Return (x, y) of the center of cell containing provided text 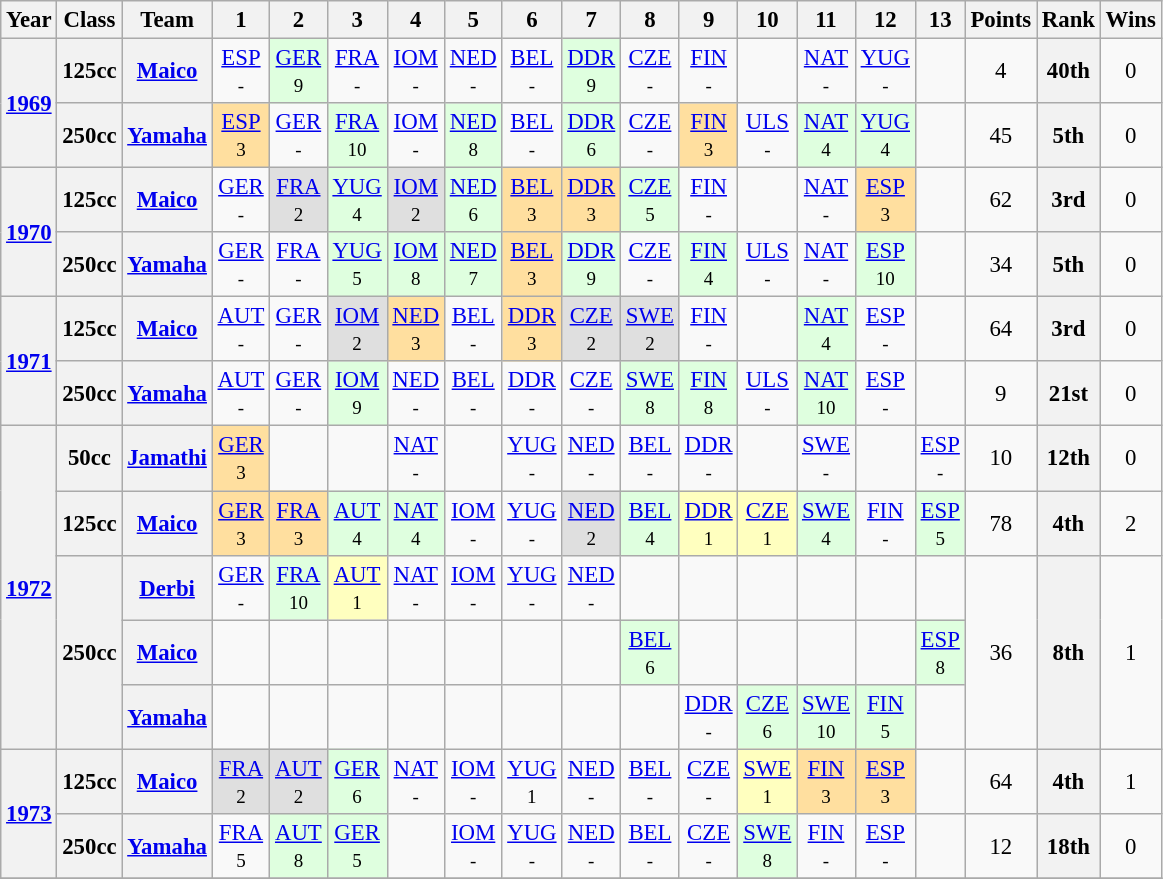
ESP10 (885, 264)
SWE4 (826, 524)
45 (1000, 136)
CZE5 (650, 200)
FIN4 (708, 264)
GER6 (357, 782)
NAT10 (826, 394)
50cc (90, 458)
8 (650, 20)
NED2 (592, 524)
NED8 (472, 136)
Year (29, 20)
Derbi (167, 588)
IOM8 (416, 264)
8th (1068, 652)
40th (1068, 72)
SWE10 (826, 716)
BEL6 (650, 652)
Jamathi (167, 458)
78 (1000, 524)
GER5 (357, 846)
AUT1 (357, 588)
34 (1000, 264)
1969 (29, 104)
SWE- (826, 458)
FRA3 (298, 524)
YUG5 (357, 264)
FIN5 (885, 716)
21st (1068, 394)
18th (1068, 846)
1971 (29, 362)
Wins (1130, 20)
Points (1000, 20)
FRA5 (240, 846)
ESP5 (940, 524)
AUT8 (298, 846)
YUG1 (532, 782)
Team (167, 20)
IOM9 (357, 394)
NED3 (416, 330)
CZE2 (592, 330)
AUT4 (357, 524)
12th (1068, 458)
62 (1000, 200)
GER9 (298, 72)
6 (532, 20)
NED7 (472, 264)
5 (472, 20)
CZE6 (768, 716)
ESP8 (940, 652)
NED6 (472, 200)
FIN8 (708, 394)
1970 (29, 232)
1973 (29, 814)
DDR1 (708, 524)
1972 (29, 588)
BEL4 (650, 524)
3 (357, 20)
CZE1 (768, 524)
36 (1000, 652)
SWE2 (650, 330)
13 (940, 20)
7 (592, 20)
Class (90, 20)
AUT2 (298, 782)
DDR6 (592, 136)
Rank (1068, 20)
SWE1 (768, 782)
11 (826, 20)
